For the text-containing cell, return its midpoint in (X, Y) coordinate format. 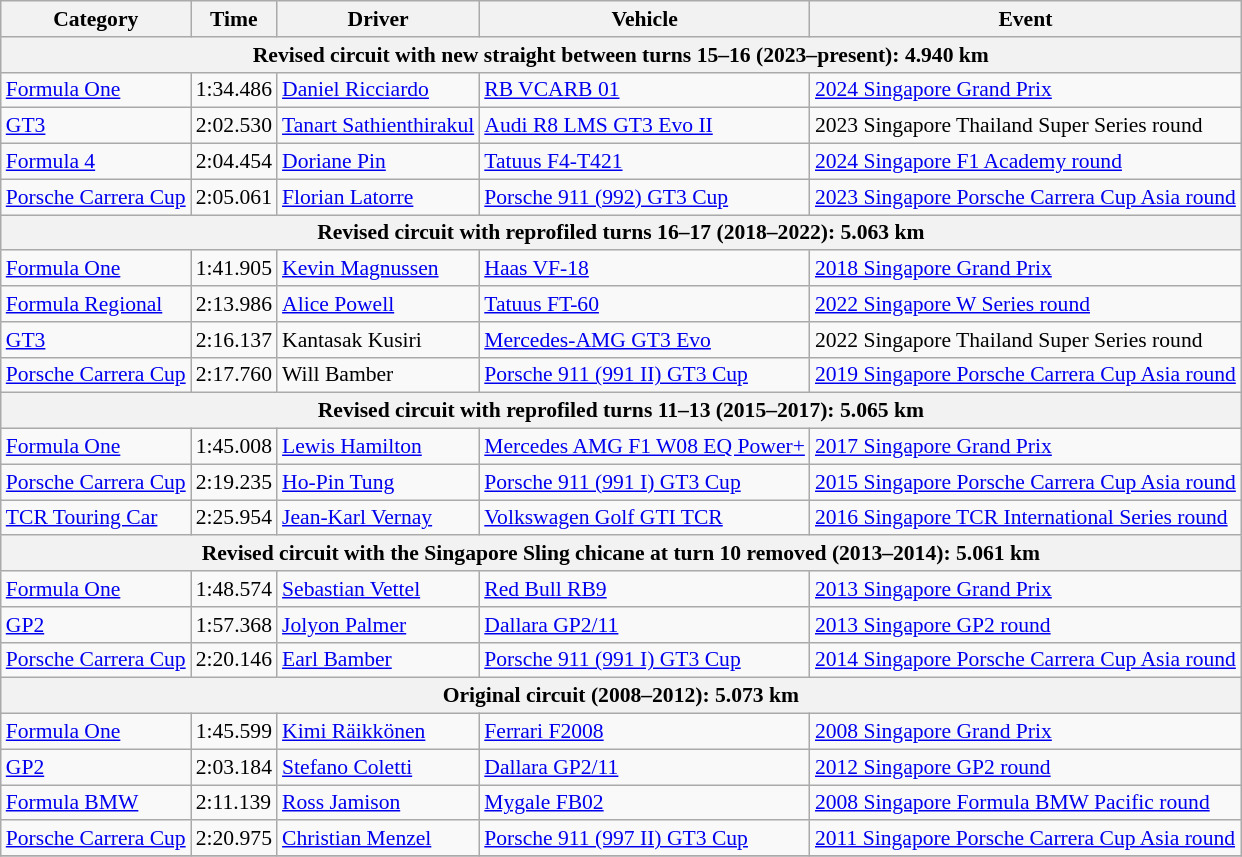
2023 Singapore Porsche Carrera Cup Asia round (1026, 197)
2:05.061 (234, 197)
Revised circuit with the Singapore Sling chicane at turn 10 removed (2013–2014): 5.061 km (621, 554)
Ferrari F2008 (644, 732)
Tatuus FT-60 (644, 304)
Ho-Pin Tung (378, 482)
Jolyon Palmer (378, 625)
Kantasak Kusiri (378, 340)
RB VCARB 01 (644, 90)
Tatuus F4-T421 (644, 162)
Florian Latorre (378, 197)
2008 Singapore Grand Prix (1026, 732)
Formula 4 (96, 162)
Formula Regional (96, 304)
2013 Singapore GP2 round (1026, 625)
Jean-Karl Vernay (378, 518)
2015 Singapore Porsche Carrera Cup Asia round (1026, 482)
Formula BMW (96, 803)
2017 Singapore Grand Prix (1026, 447)
2:20.975 (234, 839)
Porsche 911 (991 II) GT3 Cup (644, 375)
2:17.760 (234, 375)
Porsche 911 (992) GT3 Cup (644, 197)
Driver (378, 19)
Audi R8 LMS GT3 Evo II (644, 126)
Porsche 911 (997 II) GT3 Cup (644, 839)
2:11.139 (234, 803)
2:25.954 (234, 518)
Red Bull RB9 (644, 589)
2012 Singapore GP2 round (1026, 767)
1:45.599 (234, 732)
2019 Singapore Porsche Carrera Cup Asia round (1026, 375)
Kevin Magnussen (378, 269)
2:20.146 (234, 660)
Sebastian Vettel (378, 589)
2013 Singapore Grand Prix (1026, 589)
1:48.574 (234, 589)
Vehicle (644, 19)
2022 Singapore W Series round (1026, 304)
1:41.905 (234, 269)
Doriane Pin (378, 162)
Ross Jamison (378, 803)
2:02.530 (234, 126)
Mygale FB02 (644, 803)
Lewis Hamilton (378, 447)
Earl Bamber (378, 660)
1:57.368 (234, 625)
2014 Singapore Porsche Carrera Cup Asia round (1026, 660)
TCR Touring Car (96, 518)
Haas VF-18 (644, 269)
Christian Menzel (378, 839)
Time (234, 19)
2:03.184 (234, 767)
2024 Singapore Grand Prix (1026, 90)
Event (1026, 19)
Will Bamber (378, 375)
Kimi Räikkönen (378, 732)
Revised circuit with reprofiled turns 16–17 (2018–2022): 5.063 km (621, 233)
Alice Powell (378, 304)
2:04.454 (234, 162)
1:34.486 (234, 90)
2018 Singapore Grand Prix (1026, 269)
2:19.235 (234, 482)
Revised circuit with reprofiled turns 11–13 (2015–2017): 5.065 km (621, 411)
2:13.986 (234, 304)
2023 Singapore Thailand Super Series round (1026, 126)
Revised circuit with new straight between turns 15–16 (2023–present): 4.940 km (621, 55)
2016 Singapore TCR International Series round (1026, 518)
2011 Singapore Porsche Carrera Cup Asia round (1026, 839)
2022 Singapore Thailand Super Series round (1026, 340)
Volkswagen Golf GTI TCR (644, 518)
2:16.137 (234, 340)
Stefano Coletti (378, 767)
Category (96, 19)
1:45.008 (234, 447)
2008 Singapore Formula BMW Pacific round (1026, 803)
Mercedes AMG F1 W08 EQ Power+ (644, 447)
Tanart Sathienthirakul (378, 126)
2024 Singapore F1 Academy round (1026, 162)
Original circuit (2008–2012): 5.073 km (621, 696)
Mercedes-AMG GT3 Evo (644, 340)
Daniel Ricciardo (378, 90)
